Extract the (x, y) coordinate from the center of the cell holding the provided text.  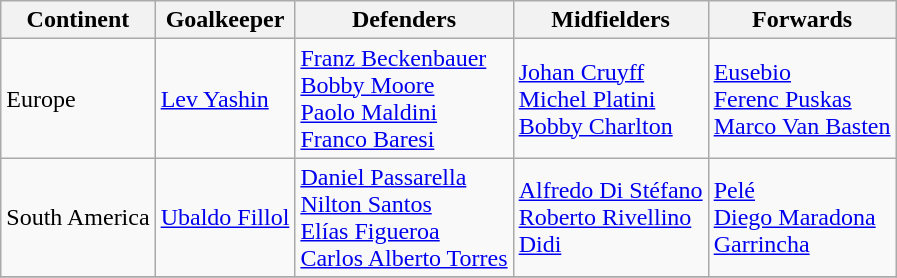
Daniel Passarella Nilton Santos Elías Figueroa Carlos Alberto Torres (404, 218)
Continent (78, 20)
Alfredo Di Stéfano Roberto Rivellino Didi (610, 218)
Lev Yashin (225, 98)
Goalkeeper (225, 20)
Ubaldo Fillol (225, 218)
Midfielders (610, 20)
Forwards (802, 20)
Defenders (404, 20)
Eusebio Ferenc Puskas Marco Van Basten (802, 98)
South America (78, 218)
Johan Cruyff Michel Platini Bobby Charlton (610, 98)
Pelé Diego Maradona Garrincha (802, 218)
Europe (78, 98)
Franz Beckenbauer Bobby Moore Paolo Maldini Franco Baresi (404, 98)
